Provide the (X, Y) coordinate of the cell's center where the given text is located.  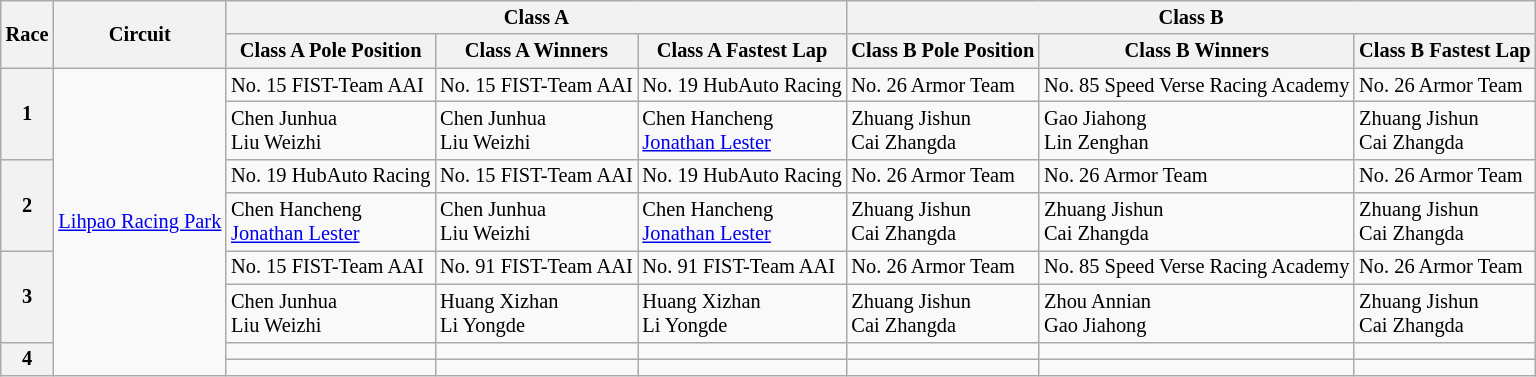
Gao Jiahong Lin Zenghan (1196, 130)
Class A Pole Position (330, 51)
Class B Pole Position (944, 51)
Lihpao Racing Park (140, 222)
Class A Winners (536, 51)
Class A (536, 17)
3 (28, 296)
Class B (1192, 17)
Class B Winners (1196, 51)
Class A Fastest Lap (742, 51)
Race (28, 34)
4 (28, 359)
Circuit (140, 34)
Class B Fastest Lap (1444, 51)
Zhou Annian Gao Jiahong (1196, 313)
2 (28, 204)
1 (28, 114)
